Output the (X, Y) coordinate of the center of the cell containing the given text.  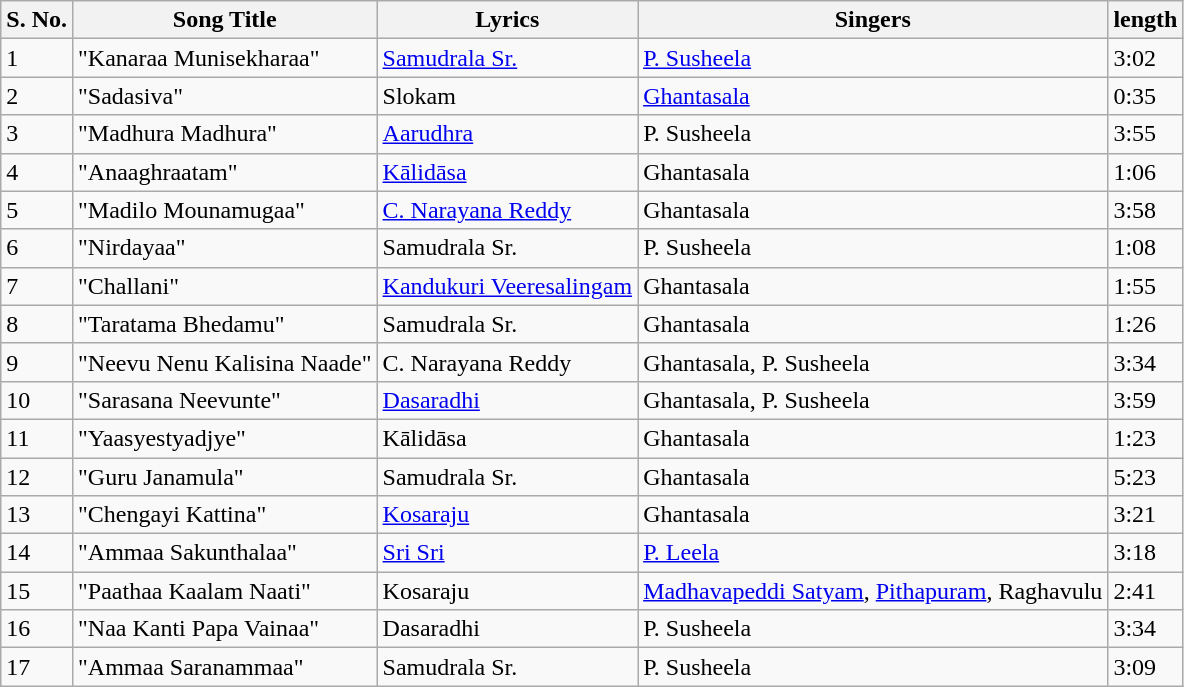
1:55 (1146, 286)
P. Leela (873, 553)
Sri Sri (508, 553)
3:18 (1146, 553)
1 (37, 58)
"Ammaa Sakunthalaa" (224, 553)
16 (37, 629)
Lyrics (508, 20)
Singers (873, 20)
9 (37, 362)
17 (37, 667)
"Paathaa Kaalam Naati" (224, 591)
"Madilo Mounamugaa" (224, 210)
6 (37, 248)
1:06 (1146, 172)
7 (37, 286)
8 (37, 324)
15 (37, 591)
"Guru Janamula" (224, 477)
3:58 (1146, 210)
3:21 (1146, 515)
length (1146, 20)
"Sadasiva" (224, 96)
2 (37, 96)
10 (37, 400)
3:59 (1146, 400)
"Yaasyestyadjye" (224, 438)
3:02 (1146, 58)
4 (37, 172)
5 (37, 210)
12 (37, 477)
"Nirdayaa" (224, 248)
S. No. (37, 20)
"Chengayi Kattina" (224, 515)
"Taratama Bhedamu" (224, 324)
3:09 (1146, 667)
"Kanaraa Munisekharaa" (224, 58)
3:55 (1146, 134)
0:35 (1146, 96)
"Anaaghraatam" (224, 172)
14 (37, 553)
"Madhura Madhura" (224, 134)
"Sarasana Neevunte" (224, 400)
"Challani" (224, 286)
1:08 (1146, 248)
Aarudhra (508, 134)
2:41 (1146, 591)
"Ammaa Saranammaa" (224, 667)
"Naa Kanti Papa Vainaa" (224, 629)
Madhavapeddi Satyam, Pithapuram, Raghavulu (873, 591)
1:26 (1146, 324)
1:23 (1146, 438)
"Neevu Nenu Kalisina Naade" (224, 362)
5:23 (1146, 477)
3 (37, 134)
Song Title (224, 20)
11 (37, 438)
13 (37, 515)
Kandukuri Veeresalingam (508, 286)
Slokam (508, 96)
